Locate the cell with the specified text and output its (X, Y) center coordinate. 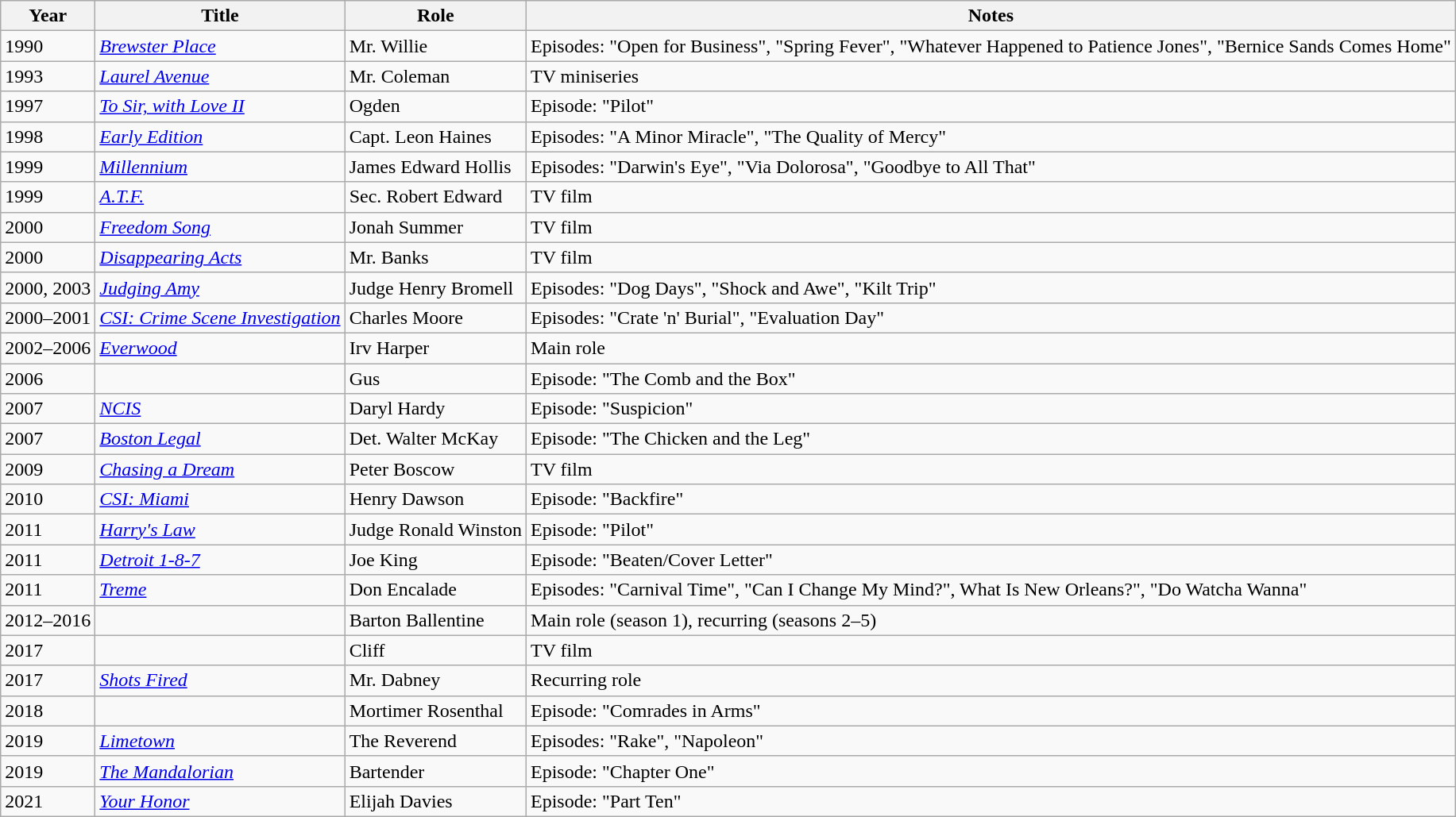
Det. Walter McKay (435, 439)
Episodes: "Darwin's Eye", "Via Dolorosa", "Goodbye to All That" (991, 167)
2018 (48, 711)
Year (48, 16)
CSI: Miami (220, 499)
Role (435, 16)
2000–2001 (48, 318)
Episode: "Suspicion" (991, 409)
Episode: "Chapter One" (991, 771)
Episode: "Part Ten" (991, 801)
Notes (991, 16)
Ogden (435, 106)
Mr. Coleman (435, 76)
The Mandalorian (220, 771)
2021 (48, 801)
Gus (435, 379)
Treme (220, 590)
Capt. Leon Haines (435, 137)
Episode: "Comrades in Arms" (991, 711)
1993 (48, 76)
Judge Ronald Winston (435, 530)
Shots Fired (220, 680)
Harry's Law (220, 530)
Irv Harper (435, 348)
Bartender (435, 771)
Brewster Place (220, 46)
Mr. Banks (435, 257)
Laurel Avenue (220, 76)
2000, 2003 (48, 287)
2002–2006 (48, 348)
Sec. Robert Edward (435, 197)
Episode: "The Comb and the Box" (991, 379)
TV miniseries (991, 76)
James Edward Hollis (435, 167)
Mr. Willie (435, 46)
Judge Henry Bromell (435, 287)
Early Edition (220, 137)
Elijah Davies (435, 801)
CSI: Crime Scene Investigation (220, 318)
2012–2016 (48, 620)
The Reverend (435, 741)
Disappearing Acts (220, 257)
Episodes: "Crate 'n' Burial", "Evaluation Day" (991, 318)
Limetown (220, 741)
Jonah Summer (435, 227)
Main role (991, 348)
Cliff (435, 650)
NCIS (220, 409)
Daryl Hardy (435, 409)
Charles Moore (435, 318)
Your Honor (220, 801)
1997 (48, 106)
Detroit 1-8-7 (220, 560)
2006 (48, 379)
Judging Amy (220, 287)
Boston Legal (220, 439)
Episode: "Beaten/Cover Letter" (991, 560)
Joe King (435, 560)
Peter Boscow (435, 469)
Episodes: "Rake", "Napoleon" (991, 741)
Chasing a Dream (220, 469)
A.T.F. (220, 197)
1990 (48, 46)
Mortimer Rosenthal (435, 711)
Episodes: "Dog Days", "Shock and Awe", "Kilt Trip" (991, 287)
To Sir, with Love II (220, 106)
Episodes: "A Minor Miracle", "The Quality of Mercy" (991, 137)
1998 (48, 137)
Henry Dawson (435, 499)
Recurring role (991, 680)
Episodes: "Carnival Time", "Can I Change My Mind?", What Is New Orleans?", "Do Watcha Wanna" (991, 590)
Mr. Dabney (435, 680)
Episode: "The Chicken and the Leg" (991, 439)
2010 (48, 499)
Don Encalade (435, 590)
Episode: "Backfire" (991, 499)
Freedom Song (220, 227)
Main role (season 1), recurring (seasons 2–5) (991, 620)
Episodes: "Open for Business", "Spring Fever", "Whatever Happened to Patience Jones", "Bernice Sands Comes Home" (991, 46)
Title (220, 16)
Everwood (220, 348)
2009 (48, 469)
Barton Ballentine (435, 620)
Millennium (220, 167)
